Output the [x, y] coordinate of the center of the cell containing the given text.  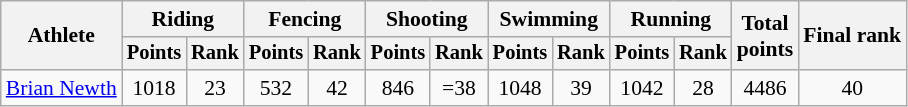
23 [215, 88]
Athlete [62, 36]
Shooting [427, 19]
Riding [183, 19]
4486 [766, 88]
40 [852, 88]
42 [337, 88]
=38 [459, 88]
1048 [520, 88]
Fencing [305, 19]
28 [703, 88]
532 [276, 88]
Swimming [549, 19]
Totalpoints [766, 36]
Running [671, 19]
1042 [642, 88]
846 [398, 88]
Final rank [852, 36]
Brian Newth [62, 88]
39 [581, 88]
1018 [154, 88]
